For the text-containing cell, return its midpoint in (X, Y) coordinate format. 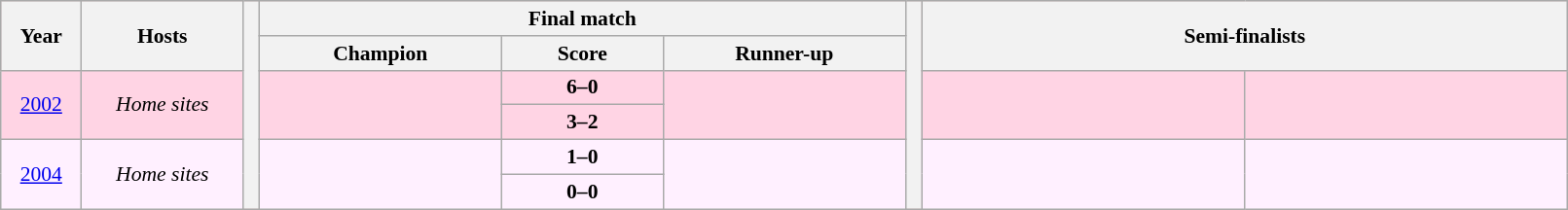
Runner-up (784, 53)
2002 (41, 105)
1–0 (582, 157)
Score (582, 53)
Year (41, 35)
Semi-finalists (1245, 35)
2004 (41, 175)
0–0 (582, 192)
3–2 (582, 122)
Champion (380, 53)
Final match (582, 18)
Hosts (163, 35)
6–0 (582, 87)
